Pinpoint the cell where the given text exists, returning its (X, Y) midpoint coordinate. 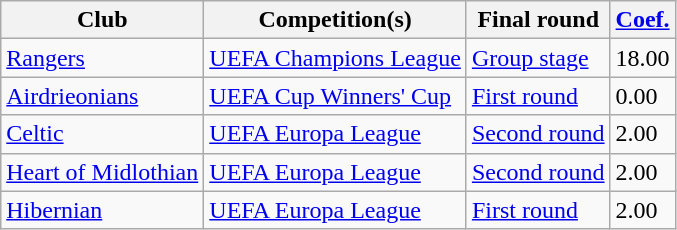
Club (102, 20)
UEFA Cup Winners' Cup (336, 96)
Competition(s) (336, 20)
Hibernian (102, 210)
Group stage (538, 58)
Heart of Midlothian (102, 172)
Celtic (102, 134)
Final round (538, 20)
0.00 (642, 96)
Rangers (102, 58)
18.00 (642, 58)
Coef. (642, 20)
Airdrieonians (102, 96)
UEFA Champions League (336, 58)
